For the text-containing cell, return its midpoint in (x, y) coordinate format. 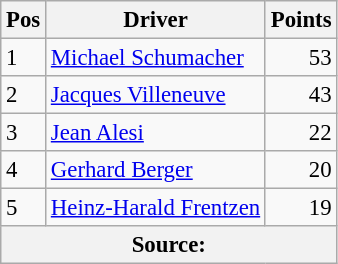
1 (24, 58)
Driver (156, 20)
Michael Schumacher (156, 58)
22 (300, 133)
43 (300, 95)
Heinz-Harald Frentzen (156, 208)
2 (24, 95)
Pos (24, 20)
3 (24, 133)
Points (300, 20)
19 (300, 208)
4 (24, 170)
53 (300, 58)
Jean Alesi (156, 133)
Gerhard Berger (156, 170)
Jacques Villeneuve (156, 95)
5 (24, 208)
Source: (169, 245)
20 (300, 170)
